Identify which cell holds the provided text, then report its [X, Y] central coordinate. 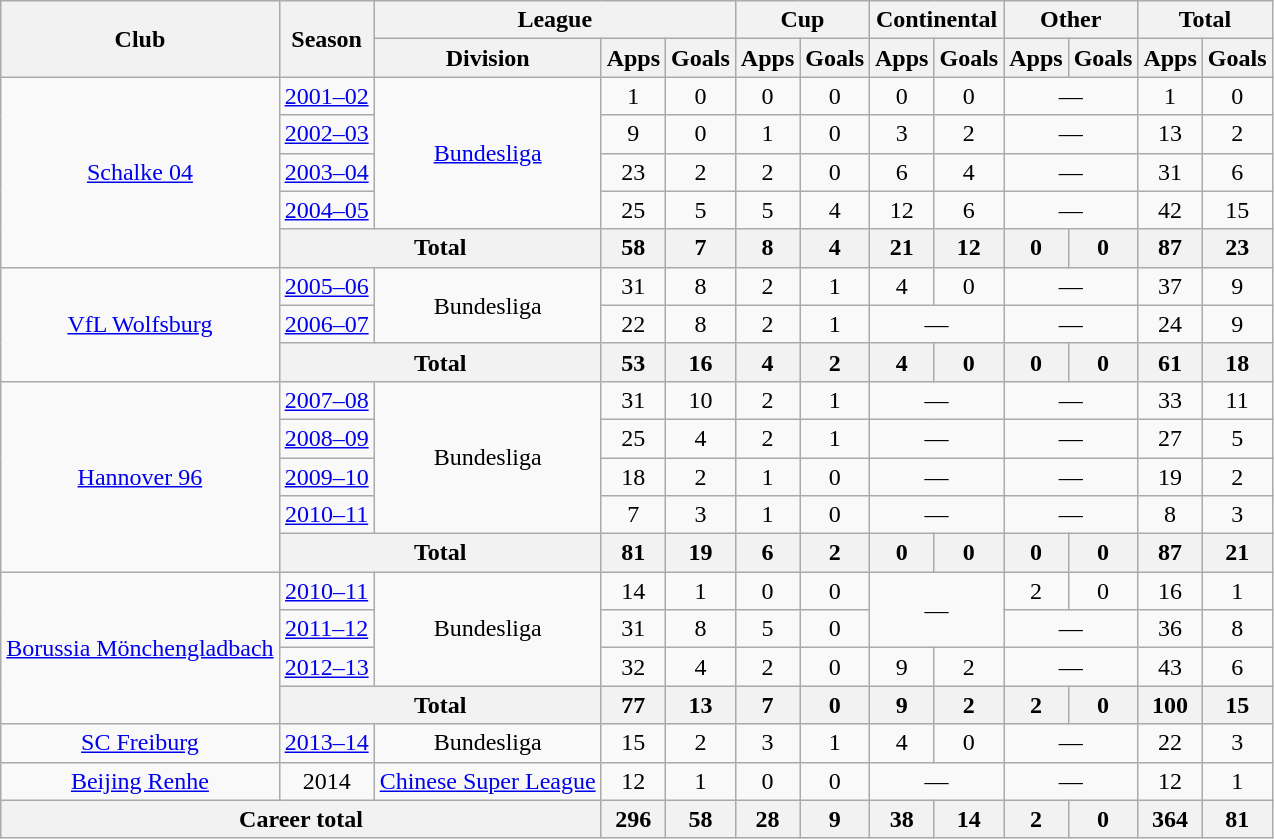
2013–14 [326, 743]
2011–12 [326, 629]
2012–13 [326, 667]
11 [1237, 400]
42 [1170, 210]
61 [1170, 362]
Beijing Renhe [140, 781]
Club [140, 39]
2004–05 [326, 210]
Other [1071, 20]
Season [326, 39]
Continental [937, 20]
Division [488, 58]
Chinese Super League [488, 781]
53 [633, 362]
League [554, 20]
VfL Wolfsburg [140, 324]
24 [1170, 324]
2009–10 [326, 477]
100 [1170, 705]
27 [1170, 438]
296 [633, 819]
2003–04 [326, 172]
10 [701, 400]
37 [1170, 286]
2006–07 [326, 324]
38 [902, 819]
2007–08 [326, 400]
Career total [301, 819]
Borussia Mönchengladbach [140, 648]
Schalke 04 [140, 172]
77 [633, 705]
32 [633, 667]
2014 [326, 781]
Hannover 96 [140, 476]
Cup [802, 20]
28 [767, 819]
2008–09 [326, 438]
2002–03 [326, 134]
43 [1170, 667]
36 [1170, 629]
364 [1170, 819]
33 [1170, 400]
SC Freiburg [140, 743]
2001–02 [326, 96]
2005–06 [326, 286]
